Find where the given text appears and provide that cell's center as (x, y) coordinate. 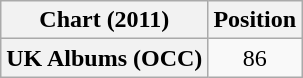
UK Albums (OCC) (104, 58)
Position (255, 20)
Chart (2011) (104, 20)
86 (255, 58)
